Pinpoint the cell where the given text exists, returning its [X, Y] midpoint coordinate. 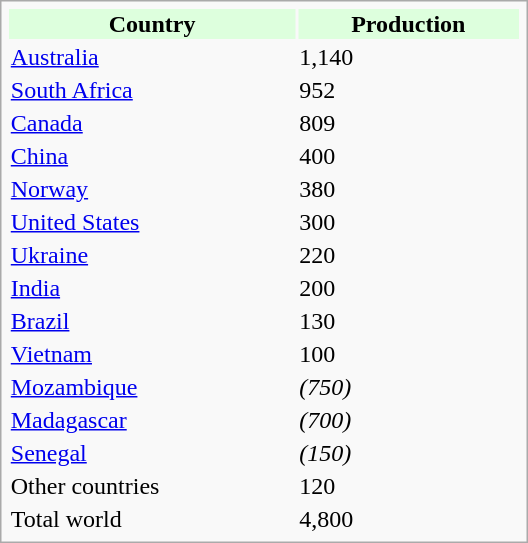
Total world [152, 519]
120 [408, 486]
809 [408, 123]
Australia [152, 57]
(750) [408, 387]
1,140 [408, 57]
Vietnam [152, 354]
Country [152, 24]
380 [408, 189]
400 [408, 156]
(150) [408, 453]
130 [408, 321]
China [152, 156]
200 [408, 288]
952 [408, 90]
Other countries [152, 486]
220 [408, 255]
300 [408, 222]
4,800 [408, 519]
United States [152, 222]
100 [408, 354]
Production [408, 24]
Mozambique [152, 387]
Brazil [152, 321]
Norway [152, 189]
Senegal [152, 453]
Madagascar [152, 420]
Canada [152, 123]
India [152, 288]
South Africa [152, 90]
(700) [408, 420]
Ukraine [152, 255]
